Output the (X, Y) coordinate of the center of the cell containing the given text.  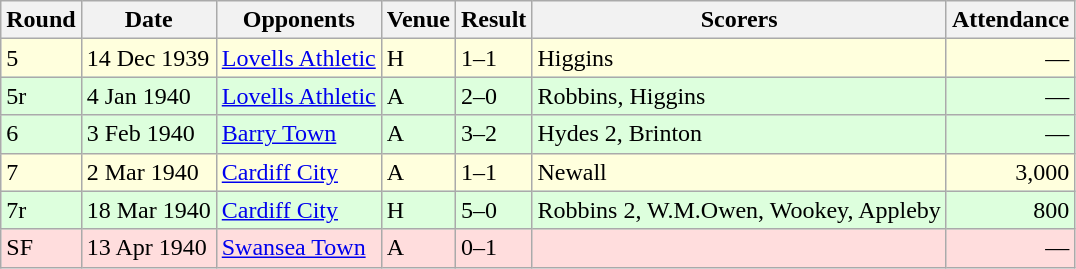
2–0 (493, 96)
SF (41, 248)
18 Mar 1940 (148, 210)
Round (41, 20)
Swansea Town (298, 248)
Barry Town (298, 134)
Robbins 2, W.M.Owen, Wookey, Appleby (739, 210)
Hydes 2, Brinton (739, 134)
Robbins, Higgins (739, 96)
3,000 (1010, 172)
Venue (418, 20)
Scorers (739, 20)
800 (1010, 210)
14 Dec 1939 (148, 58)
Higgins (739, 58)
4 Jan 1940 (148, 96)
0–1 (493, 248)
Date (148, 20)
3–2 (493, 134)
5r (41, 96)
Result (493, 20)
7r (41, 210)
5–0 (493, 210)
3 Feb 1940 (148, 134)
Newall (739, 172)
13 Apr 1940 (148, 248)
5 (41, 58)
2 Mar 1940 (148, 172)
7 (41, 172)
Attendance (1010, 20)
Opponents (298, 20)
6 (41, 134)
